Return the [X, Y] coordinate for the center point of the cell that contains the specified text.  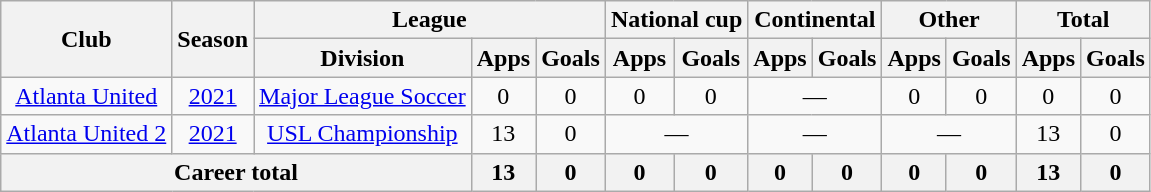
Other [949, 20]
Atlanta United 2 [86, 134]
USL Championship [363, 134]
National cup [676, 20]
League [430, 20]
Major League Soccer [363, 96]
Division [363, 58]
Continental [815, 20]
Atlanta United [86, 96]
Career total [236, 172]
Total [1083, 20]
Club [86, 39]
Season [213, 39]
